Determine the [X, Y] coordinate at the center of the cell enclosing the given text.  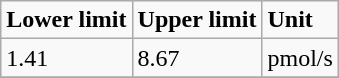
Lower limit [66, 20]
pmol/s [300, 58]
Upper limit [197, 20]
Unit [300, 20]
1.41 [66, 58]
8.67 [197, 58]
